From the cell containing the given text, extract its center point as [x, y] coordinate. 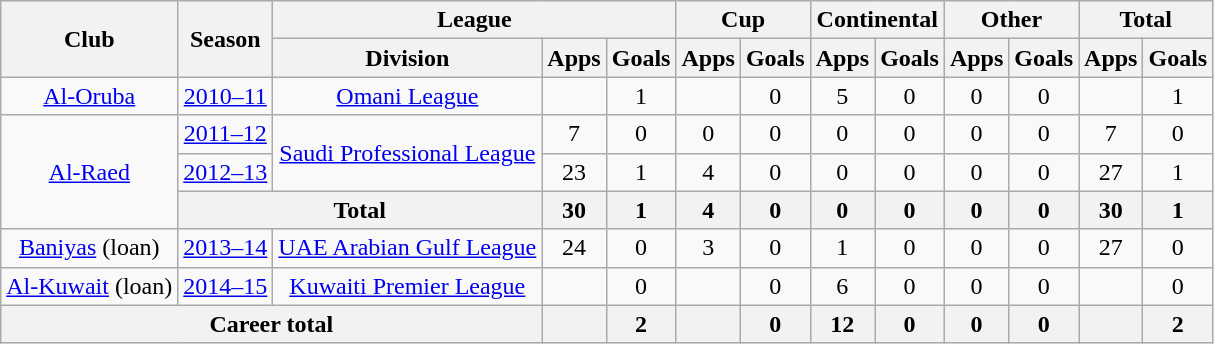
Al-Kuwait (loan) [90, 286]
12 [842, 324]
Club [90, 39]
24 [574, 248]
Saudi Professional League [408, 153]
Omani League [408, 96]
Season [226, 39]
Career total [272, 324]
6 [842, 286]
2014–15 [226, 286]
Baniyas (loan) [90, 248]
2013–14 [226, 248]
2011–12 [226, 134]
Division [408, 58]
Al-Oruba [90, 96]
Continental [877, 20]
Cup [743, 20]
5 [842, 96]
2012–13 [226, 172]
Other [1011, 20]
UAE Arabian Gulf League [408, 248]
3 [708, 248]
Al-Raed [90, 172]
23 [574, 172]
Kuwaiti Premier League [408, 286]
League [474, 20]
2010–11 [226, 96]
